Search for the cell housing the specified text and yield its (x, y) center coordinate. 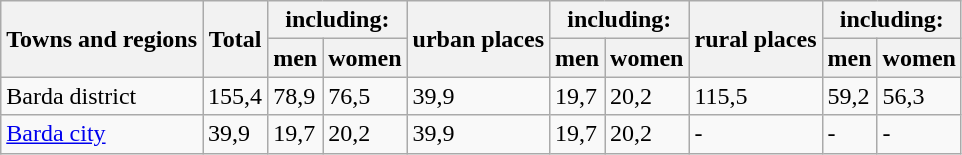
155,4 (236, 96)
115,5 (756, 96)
59,2 (850, 96)
Towns and regions (102, 39)
urban places (478, 39)
56,3 (919, 96)
78,9 (296, 96)
Barda district (102, 96)
76,5 (365, 96)
Barda city (102, 134)
Total (236, 39)
rural places (756, 39)
